Scan for the cell matching the given text and deliver its [x, y] coordinate at center. 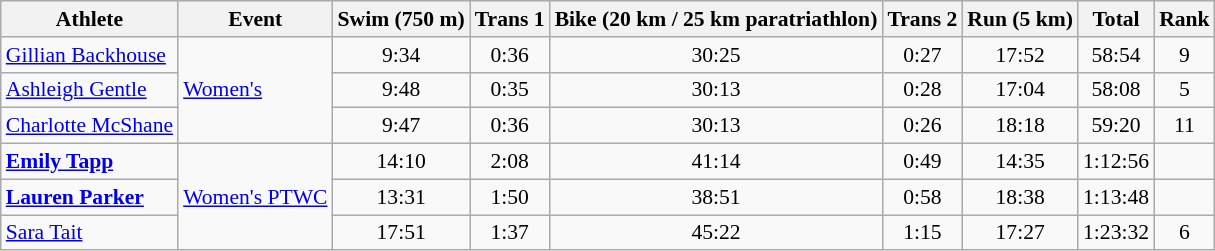
0:26 [922, 126]
1:13:48 [1116, 197]
58:08 [1116, 90]
1:15 [922, 233]
18:18 [1020, 126]
2:08 [510, 162]
1:12:56 [1116, 162]
Trans 2 [922, 19]
0:35 [510, 90]
Emily Tapp [90, 162]
0:49 [922, 162]
0:58 [922, 197]
Ashleigh Gentle [90, 90]
17:52 [1020, 55]
9 [1184, 55]
59:20 [1116, 126]
38:51 [716, 197]
1:50 [510, 197]
Rank [1184, 19]
Athlete [90, 19]
30:25 [716, 55]
11 [1184, 126]
14:35 [1020, 162]
9:47 [402, 126]
41:14 [716, 162]
1:23:32 [1116, 233]
6 [1184, 233]
Bike (20 km / 25 km paratriathlon) [716, 19]
Women's PTWC [255, 198]
Run (5 km) [1020, 19]
Charlotte McShane [90, 126]
45:22 [716, 233]
13:31 [402, 197]
Sara Tait [90, 233]
17:51 [402, 233]
9:34 [402, 55]
17:27 [1020, 233]
0:27 [922, 55]
58:54 [1116, 55]
Trans 1 [510, 19]
5 [1184, 90]
14:10 [402, 162]
0:28 [922, 90]
Event [255, 19]
Lauren Parker [90, 197]
Women's [255, 90]
17:04 [1020, 90]
18:38 [1020, 197]
9:48 [402, 90]
Gillian Backhouse [90, 55]
1:37 [510, 233]
Total [1116, 19]
Swim (750 m) [402, 19]
